Return the [X, Y] coordinate for the center point of the cell that contains the specified text.  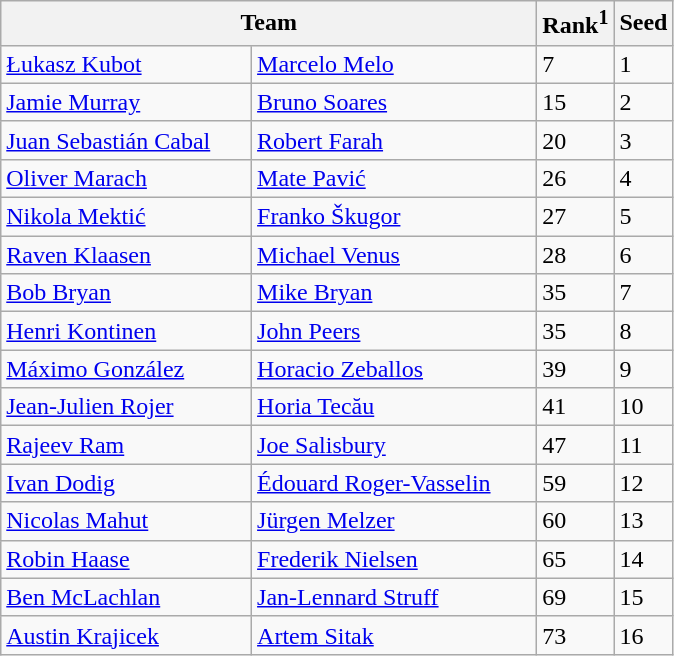
16 [644, 635]
59 [576, 483]
Juan Sebastián Cabal [126, 140]
2 [644, 102]
14 [644, 559]
9 [644, 369]
Nicolas Mahut [126, 521]
Marcelo Melo [394, 64]
5 [644, 217]
73 [576, 635]
27 [576, 217]
Henri Kontinen [126, 331]
Franko Škugor [394, 217]
3 [644, 140]
8 [644, 331]
Bruno Soares [394, 102]
Bob Bryan [126, 293]
39 [576, 369]
65 [576, 559]
John Peers [394, 331]
Jan-Lennard Struff [394, 597]
Michael Venus [394, 255]
26 [576, 178]
1 [644, 64]
Team [269, 24]
13 [644, 521]
Robin Haase [126, 559]
Łukasz Kubot [126, 64]
28 [576, 255]
10 [644, 407]
Édouard Roger-Vasselin [394, 483]
6 [644, 255]
Jean-Julien Rojer [126, 407]
41 [576, 407]
Mike Bryan [394, 293]
Ivan Dodig [126, 483]
47 [576, 445]
Mate Pavić [394, 178]
4 [644, 178]
69 [576, 597]
Rank1 [576, 24]
Robert Farah [394, 140]
Artem Sitak [394, 635]
12 [644, 483]
Oliver Marach [126, 178]
Frederik Nielsen [394, 559]
Ben McLachlan [126, 597]
60 [576, 521]
Austin Krajicek [126, 635]
Horacio Zeballos [394, 369]
Seed [644, 24]
Rajeev Ram [126, 445]
Horia Tecău [394, 407]
Joe Salisbury [394, 445]
Raven Klaasen [126, 255]
Jürgen Melzer [394, 521]
11 [644, 445]
Jamie Murray [126, 102]
Nikola Mektić [126, 217]
20 [576, 140]
Máximo González [126, 369]
